From the cell containing the given text, extract its center point as (X, Y) coordinate. 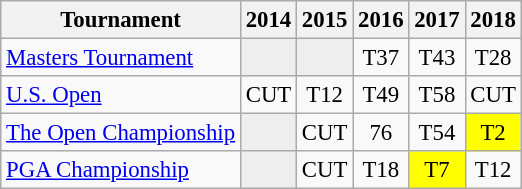
The Open Championship (121, 133)
T28 (493, 58)
2018 (493, 20)
T37 (381, 58)
2015 (325, 20)
U.S. Open (121, 95)
2014 (268, 20)
T54 (437, 133)
Tournament (121, 20)
T58 (437, 95)
2017 (437, 20)
PGA Championship (121, 170)
T7 (437, 170)
76 (381, 133)
T18 (381, 170)
Masters Tournament (121, 58)
2016 (381, 20)
T49 (381, 95)
T2 (493, 133)
T43 (437, 58)
